Return the (X, Y) coordinate for the center point of the cell that contains the specified text.  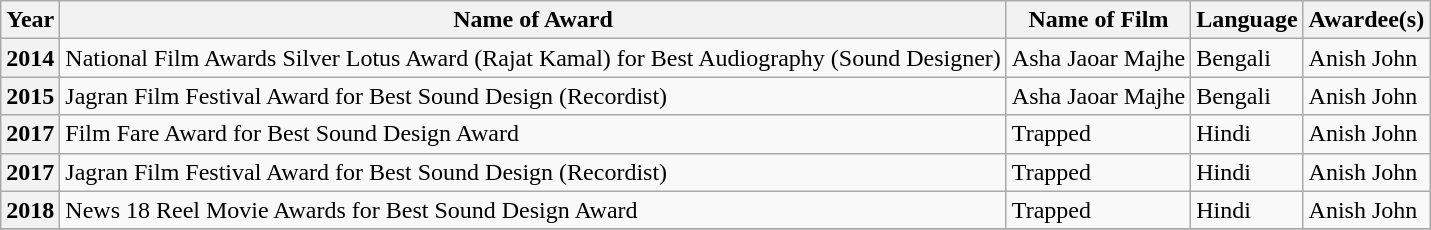
Language (1247, 20)
Film Fare Award for Best Sound Design Award (533, 134)
2018 (30, 210)
2014 (30, 58)
2015 (30, 96)
National Film Awards Silver Lotus Award (Rajat Kamal) for Best Audiography (Sound Designer) (533, 58)
Name of Film (1098, 20)
News 18 Reel Movie Awards for Best Sound Design Award (533, 210)
Year (30, 20)
Awardee(s) (1366, 20)
Name of Award (533, 20)
